For the text-containing cell, return its midpoint in [x, y] coordinate format. 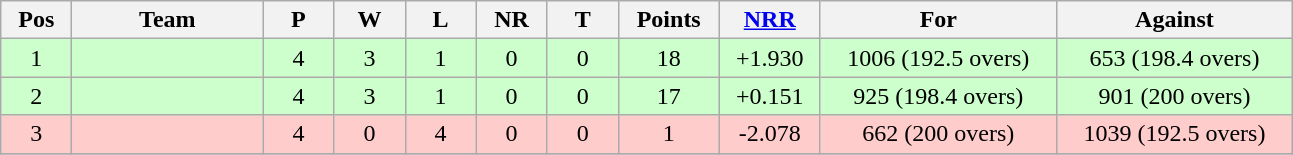
NR [512, 20]
Pos [36, 20]
T [582, 20]
L [440, 20]
662 (200 overs) [938, 134]
901 (200 overs) [1174, 96]
2 [36, 96]
1006 (192.5 overs) [938, 58]
P [298, 20]
18 [668, 58]
17 [668, 96]
NRR [770, 20]
925 (198.4 overs) [938, 96]
1039 (192.5 overs) [1174, 134]
+0.151 [770, 96]
653 (198.4 overs) [1174, 58]
-2.078 [770, 134]
Against [1174, 20]
Team [168, 20]
Points [668, 20]
+1.930 [770, 58]
W [370, 20]
For [938, 20]
